Locate the cell with the specified text and output its [X, Y] center coordinate. 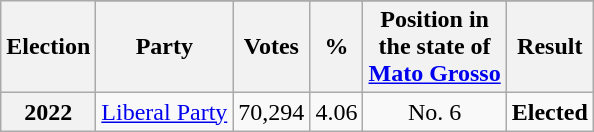
Elected [550, 112]
Position in the state of Mato Grosso [434, 47]
Liberal Party [164, 112]
% [336, 47]
Party [164, 47]
2022 [48, 112]
4.06 [336, 112]
No. 6 [434, 112]
Result [550, 47]
Votes [272, 47]
Election [48, 47]
70,294 [272, 112]
